Locate the cell with the specified text and output its [x, y] center coordinate. 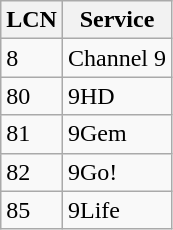
9Life [116, 210]
Channel 9 [116, 58]
9HD [116, 96]
82 [32, 172]
85 [32, 210]
Service [116, 20]
8 [32, 58]
LCN [32, 20]
9Gem [116, 134]
9Go! [116, 172]
81 [32, 134]
80 [32, 96]
